Determine the [x, y] coordinate at the center of the cell enclosing the given text.  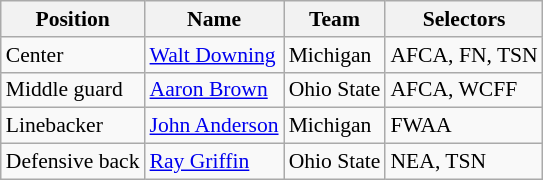
Team [335, 19]
Center [73, 55]
John Anderson [214, 126]
Aaron Brown [214, 90]
Walt Downing [214, 55]
Ray Griffin [214, 162]
NEA, TSN [464, 162]
FWAA [464, 126]
Middle guard [73, 90]
AFCA, FN, TSN [464, 55]
Linebacker [73, 126]
Selectors [464, 19]
Defensive back [73, 162]
Position [73, 19]
Name [214, 19]
AFCA, WCFF [464, 90]
